Output the (x, y) coordinate of the center of the cell containing the given text.  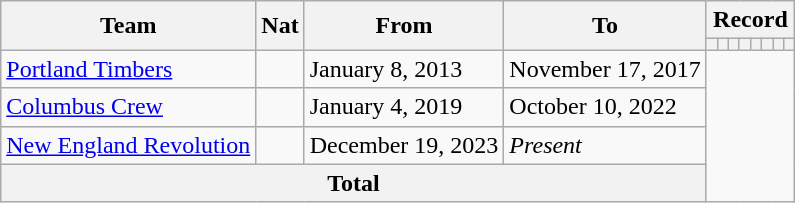
To (605, 26)
From (404, 26)
Record (750, 20)
Present (605, 145)
October 10, 2022 (605, 107)
Columbus Crew (128, 107)
Nat (280, 26)
November 17, 2017 (605, 69)
December 19, 2023 (404, 145)
New England Revolution (128, 145)
Portland Timbers (128, 69)
Total (354, 183)
Team (128, 26)
January 8, 2013 (404, 69)
January 4, 2019 (404, 107)
